Find where the given text appears and provide that cell's center as [X, Y] coordinate. 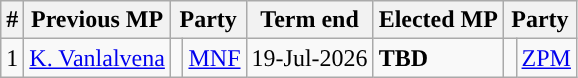
Term end [310, 20]
ZPM [546, 58]
MNF [214, 58]
Elected MP [438, 20]
1 [12, 58]
K. Vanlalvena [98, 58]
TBD [438, 58]
Previous MP [98, 20]
# [12, 20]
19-Jul-2026 [310, 58]
